Identify which cell holds the provided text, then report its (X, Y) central coordinate. 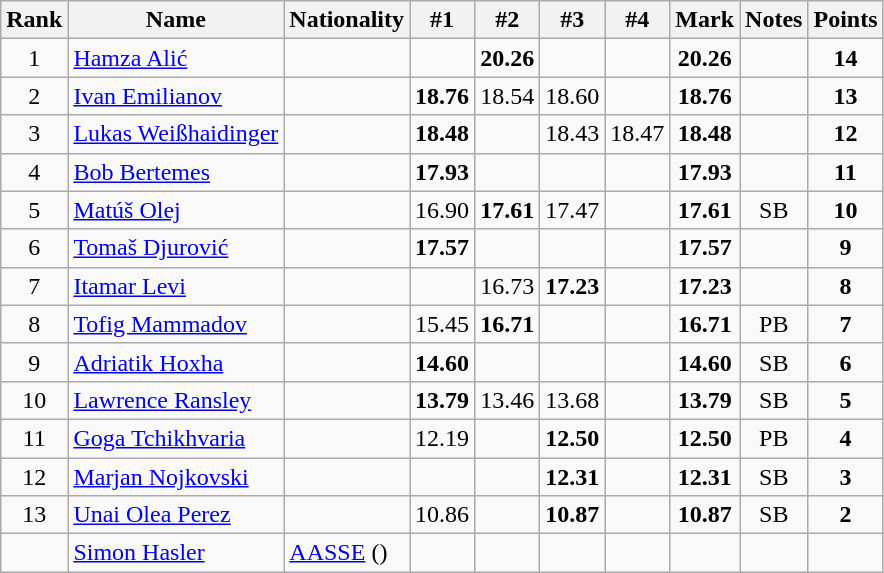
Matúš Olej (176, 210)
Marjan Nojkovski (176, 477)
18.43 (572, 134)
16.90 (442, 210)
#4 (638, 20)
Rank (34, 20)
16.73 (508, 286)
Adriatik Hoxha (176, 362)
AASSE () (347, 553)
Unai Olea Perez (176, 515)
Points (846, 20)
13.68 (572, 400)
Tofig Mammadov (176, 324)
Nationality (347, 20)
#3 (572, 20)
Simon Hasler (176, 553)
#2 (508, 20)
#1 (442, 20)
Notes (774, 20)
13.46 (508, 400)
Itamar Levi (176, 286)
18.54 (508, 96)
Mark (705, 20)
12.19 (442, 438)
18.60 (572, 96)
Hamza Alić (176, 58)
14 (846, 58)
18.47 (638, 134)
Bob Bertemes (176, 172)
15.45 (442, 324)
1 (34, 58)
10.86 (442, 515)
Name (176, 20)
Tomaš Djurović (176, 248)
Goga Tchikhvaria (176, 438)
Ivan Emilianov (176, 96)
Lukas Weißhaidinger (176, 134)
17.47 (572, 210)
Lawrence Ransley (176, 400)
